For the text-containing cell, return its midpoint in [X, Y] coordinate format. 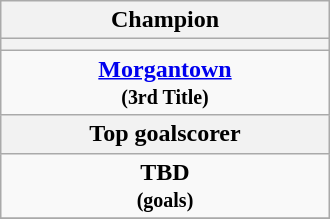
TBD (goals) [165, 186]
Champion [165, 20]
Top goalscorer [165, 134]
Morgantown (3rd Title) [165, 82]
